Detect which cell encompasses the target text, then output its (x, y) center coordinate. 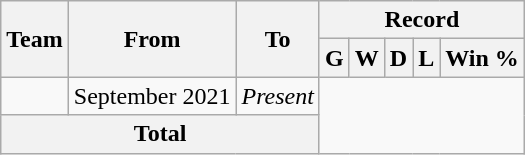
Total (160, 134)
To (278, 39)
From (152, 39)
D (398, 58)
Record (422, 20)
Win % (482, 58)
L (426, 58)
W (366, 58)
Present (278, 96)
September 2021 (152, 96)
G (334, 58)
Team (35, 39)
